Extract the (x, y) coordinate from the center of the cell holding the provided text.  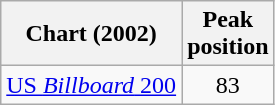
Peakposition (228, 34)
Chart (2002) (92, 34)
83 (228, 85)
US Billboard 200 (92, 85)
